Capture the cell that displays the provided text and extract its (X, Y) central coordinate. 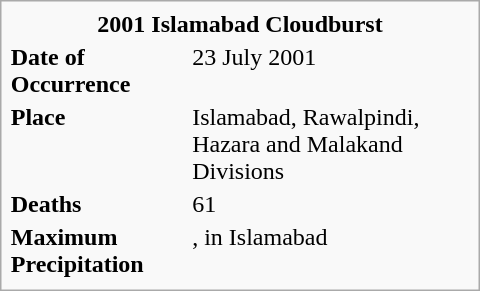
23 July 2001 (331, 70)
Place (98, 144)
61 (331, 204)
, in Islamabad (331, 250)
Maximum Precipitation (98, 250)
Deaths (98, 204)
2001 Islamabad Cloudburst (240, 24)
Islamabad, Rawalpindi, Hazara and Malakand Divisions (331, 144)
Date of Occurrence (98, 70)
